Locate the cell with the specified text and output its [x, y] center coordinate. 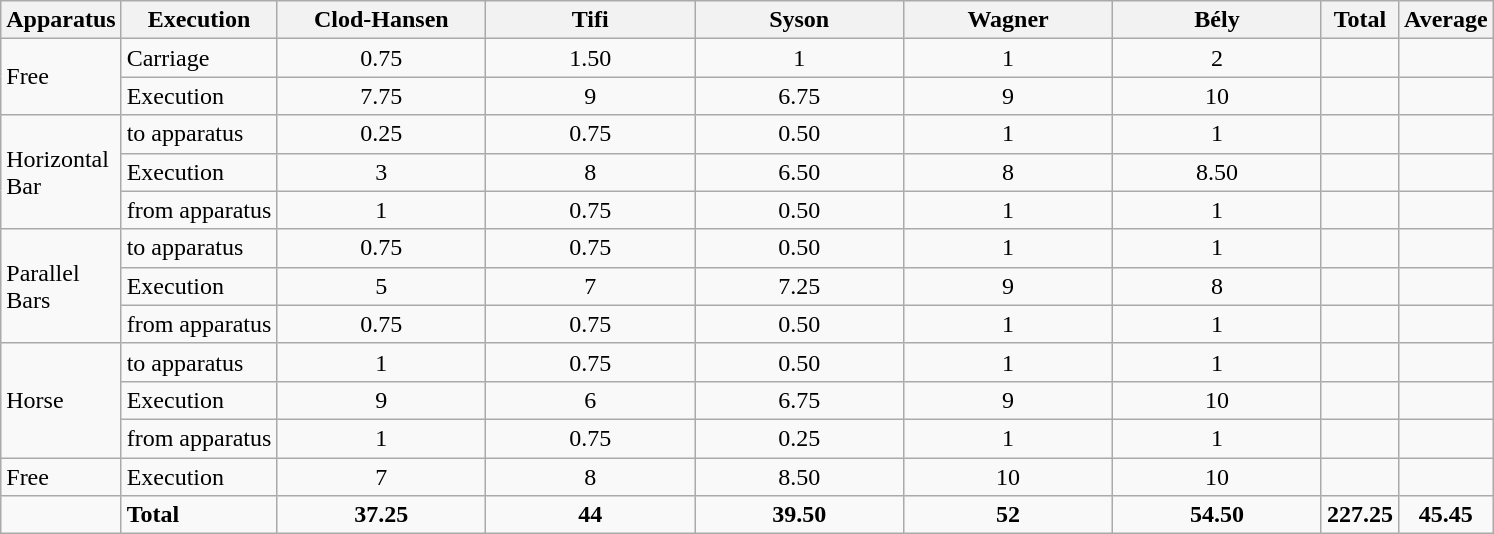
54.50 [1218, 515]
Carriage [199, 58]
Wagner [1008, 20]
Clod-Hansen [382, 20]
Apparatus [61, 20]
Tifi [590, 20]
6 [590, 400]
3 [382, 172]
Horse [61, 400]
7.25 [800, 286]
Syson [800, 20]
ParallelBars [61, 286]
Bély [1218, 20]
1.50 [590, 58]
5 [382, 286]
44 [590, 515]
37.25 [382, 515]
7.75 [382, 96]
6.50 [800, 172]
45.45 [1446, 515]
Average [1446, 20]
52 [1008, 515]
HorizontalBar [61, 172]
39.50 [800, 515]
227.25 [1360, 515]
2 [1218, 58]
